For the text-containing cell, return its midpoint in [x, y] coordinate format. 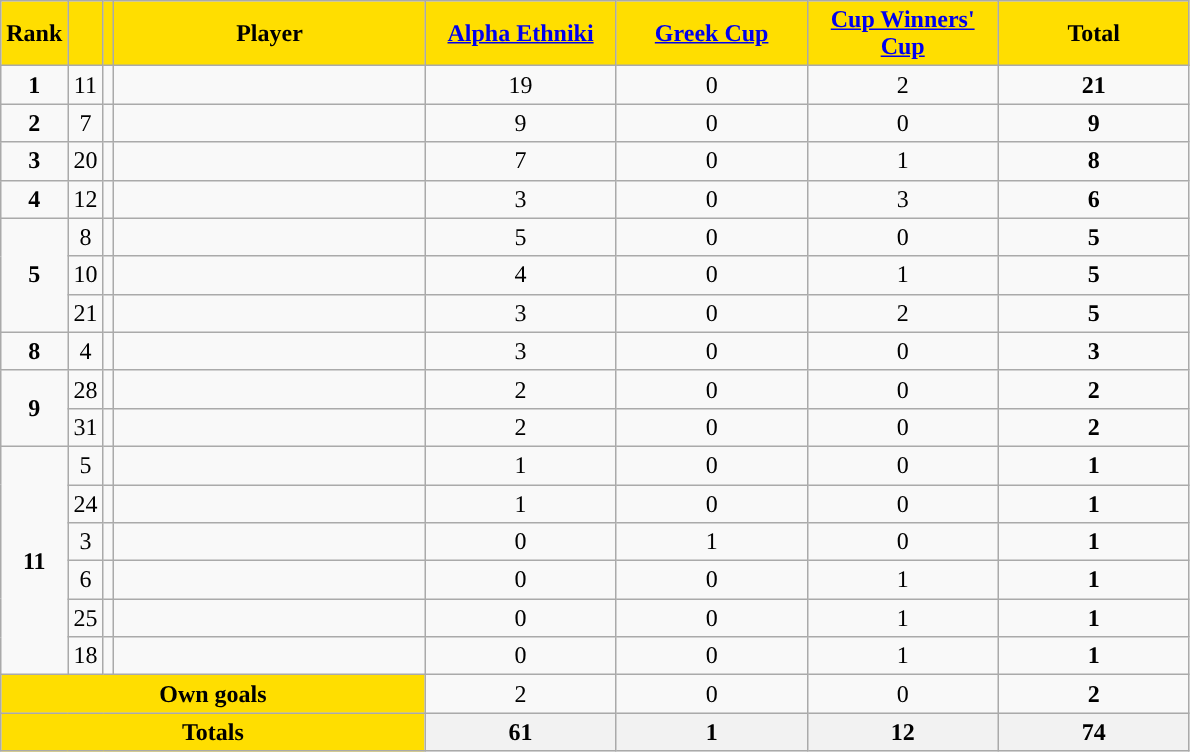
25 [86, 618]
Cup Winners' Cup [902, 34]
Own goals [213, 694]
74 [1094, 732]
Greek Cup [712, 34]
24 [86, 503]
10 [86, 275]
31 [86, 427]
Player [270, 34]
20 [86, 161]
19 [520, 85]
18 [86, 656]
Totals [213, 732]
Total [1094, 34]
Alpha Ethniki [520, 34]
61 [520, 732]
Rank [34, 34]
28 [86, 389]
